Detect which cell encompasses the target text, then output its (x, y) center coordinate. 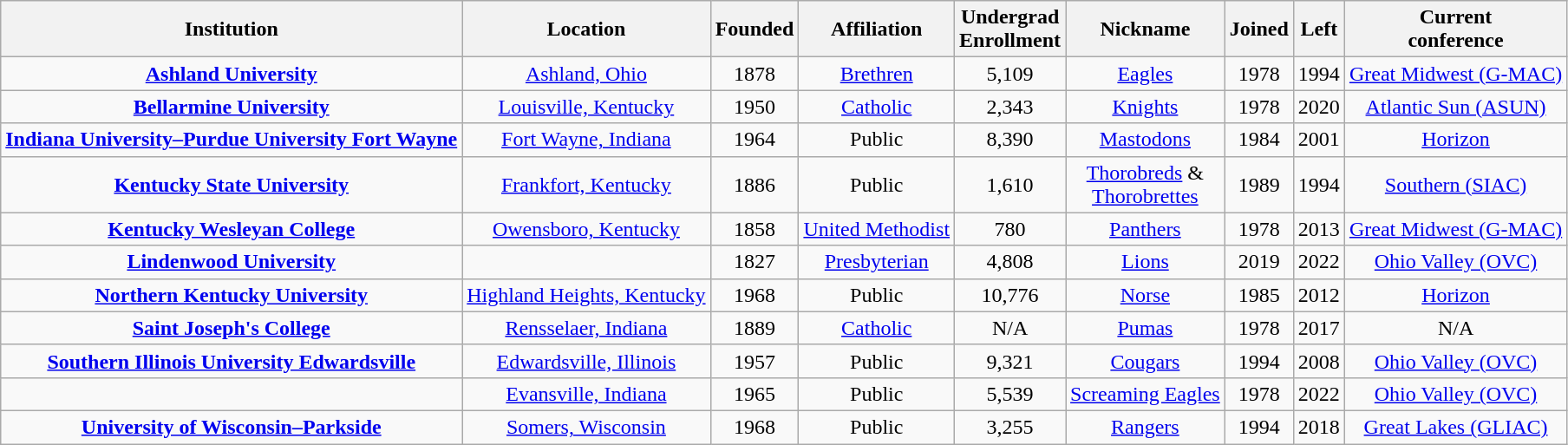
Location (586, 29)
Southern Illinois University Edwardsville (232, 361)
2013 (1318, 229)
1957 (755, 361)
Bellarmine University (232, 107)
1827 (755, 262)
5,539 (1010, 394)
4,808 (1010, 262)
Indiana University–Purdue University Fort Wayne (232, 140)
1989 (1259, 184)
5,109 (1010, 74)
Atlantic Sun (ASUN) (1455, 107)
2001 (1318, 140)
1878 (755, 74)
Louisville, Kentucky (586, 107)
UndergradEnrollment (1010, 29)
Fort Wayne, Indiana (586, 140)
Institution (232, 29)
Lindenwood University (232, 262)
Ashland University (232, 74)
Somers, Wisconsin (586, 427)
Frankfort, Kentucky (586, 184)
Southern (SIAC) (1455, 184)
Kentucky State University (232, 184)
2,343 (1010, 107)
1985 (1259, 295)
2020 (1318, 107)
Highland Heights, Kentucky (586, 295)
Founded (755, 29)
2019 (1259, 262)
Cougars (1146, 361)
2008 (1318, 361)
9,321 (1010, 361)
1,610 (1010, 184)
Rangers (1146, 427)
2012 (1318, 295)
Norse (1146, 295)
Ashland, Ohio (586, 74)
Eagles (1146, 74)
1950 (755, 107)
Brethren (877, 74)
Northern Kentucky University (232, 295)
Nickname (1146, 29)
United Methodist (877, 229)
1858 (755, 229)
Knights (1146, 107)
780 (1010, 229)
1889 (755, 328)
1965 (755, 394)
2017 (1318, 328)
Saint Joseph's College (232, 328)
Great Lakes (GLIAC) (1455, 427)
Pumas (1146, 328)
Screaming Eagles (1146, 394)
3,255 (1010, 427)
Panthers (1146, 229)
Mastodons (1146, 140)
Lions (1146, 262)
1886 (755, 184)
Left (1318, 29)
Evansville, Indiana (586, 394)
Thorobreds & Thorobrettes (1146, 184)
Joined (1259, 29)
Currentconference (1455, 29)
Presbyterian (877, 262)
8,390 (1010, 140)
Affiliation (877, 29)
Edwardsville, Illinois (586, 361)
University of Wisconsin–Parkside (232, 427)
1984 (1259, 140)
Kentucky Wesleyan College (232, 229)
10,776 (1010, 295)
Rensselaer, Indiana (586, 328)
1964 (755, 140)
Owensboro, Kentucky (586, 229)
2018 (1318, 427)
